Detect which cell encompasses the target text, then output its [x, y] center coordinate. 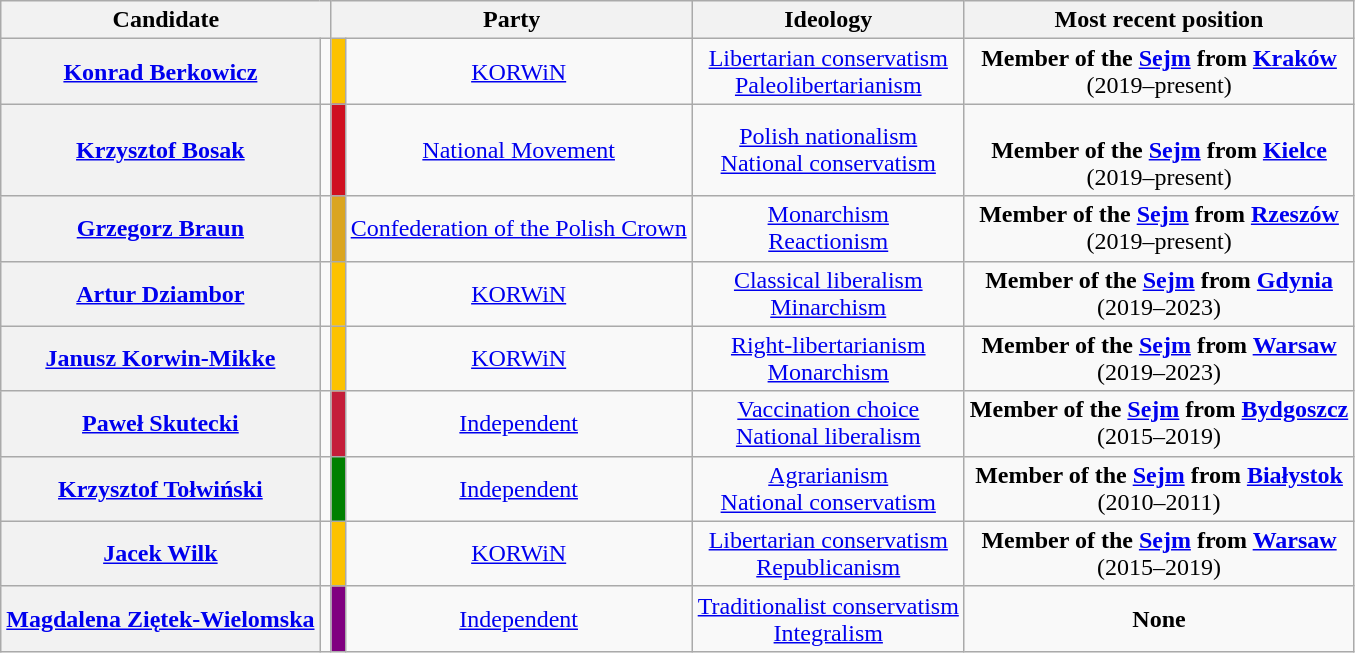
Member of the Sejm from Kielce(2019–present) [1158, 150]
Member of the Sejm from Warsaw(2019–2023) [1158, 358]
Paweł Skutecki [160, 424]
Artur Dziambor [160, 294]
Traditionalist conservatismIntegralism [828, 618]
Party [512, 20]
Krzysztof Bosak [160, 150]
Libertarian conservatismRepublicanism [828, 554]
Member of the Sejm from Kraków(2019–present) [1158, 72]
Krzysztof Tołwiński [160, 488]
Member of the Sejm from Rzeszów(2019–present) [1158, 228]
Most recent position [1158, 20]
Vaccination choiceNational liberalism [828, 424]
Member of the Sejm from Białystok(2010–2011) [1158, 488]
Confederation of the Polish Crown [518, 228]
Member of the Sejm from Gdynia(2019–2023) [1158, 294]
Polish nationalismNational conservatism [828, 150]
MonarchismReactionism [828, 228]
Janusz Korwin-Mikke [160, 358]
Member of the Sejm from Bydgoszcz(2015–2019) [1158, 424]
Member of the Sejm from Warsaw(2015–2019) [1158, 554]
Magdalena Ziętek-Wielomska [160, 618]
Grzegorz Braun [160, 228]
Ideology [828, 20]
Candidate [166, 20]
Right-libertarianismMonarchism [828, 358]
Konrad Berkowicz [160, 72]
Libertarian conservatismPaleolibertarianism [828, 72]
AgrarianismNational conservatism [828, 488]
National Movement [518, 150]
Classical liberalismMinarchism [828, 294]
Jacek Wilk [160, 554]
None [1158, 618]
